From the cell containing the given text, extract its center point as [X, Y] coordinate. 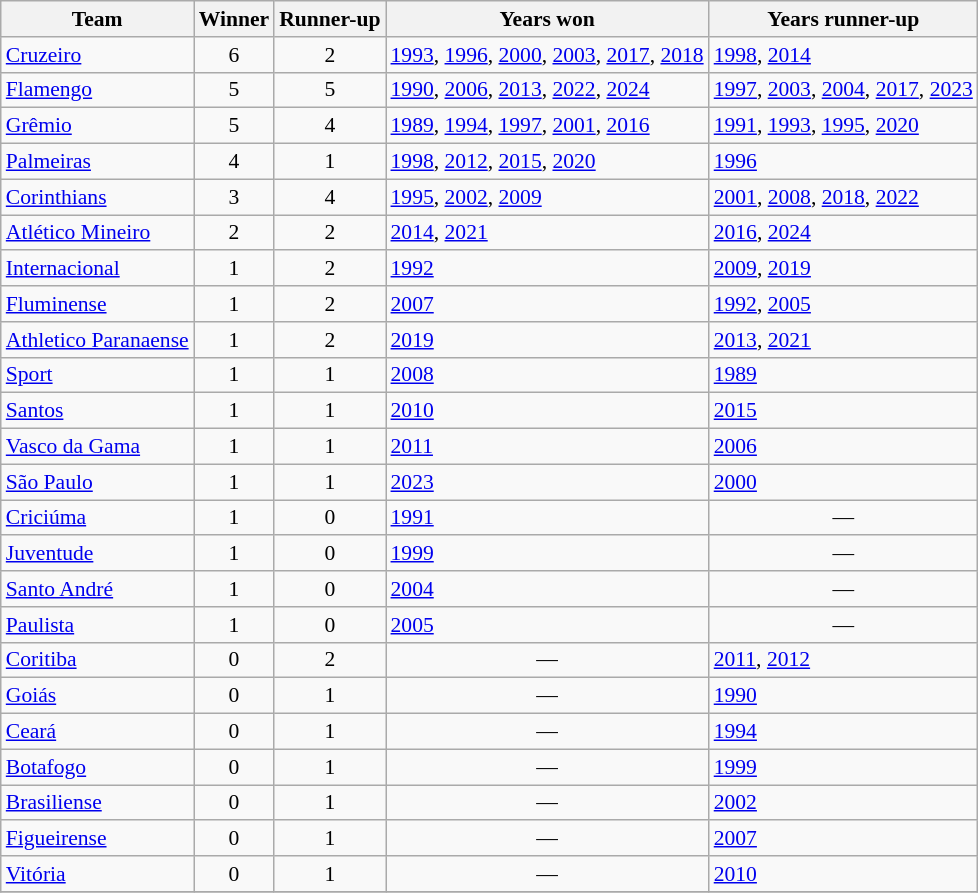
Sport [98, 375]
2005 [548, 625]
Paulista [98, 625]
Team [98, 19]
3 [234, 197]
1991, 1993, 1995, 2020 [844, 126]
2001, 2008, 2018, 2022 [844, 197]
Fluminense [98, 304]
2002 [844, 803]
Botafogo [98, 767]
Winner [234, 19]
2008 [548, 375]
1993, 1996, 2000, 2003, 2017, 2018 [548, 55]
Santos [98, 411]
Vasco da Gama [98, 447]
1989 [844, 375]
2014, 2021 [548, 233]
Santo André [98, 589]
Years runner-up [844, 19]
Atlético Mineiro [98, 233]
2009, 2019 [844, 269]
2019 [548, 340]
1998, 2012, 2015, 2020 [548, 162]
Figueirense [98, 839]
Goiás [98, 696]
1989, 1994, 1997, 2001, 2016 [548, 126]
Vitória [98, 874]
Corinthians [98, 197]
2016, 2024 [844, 233]
Palmeiras [98, 162]
1995, 2002, 2009 [548, 197]
2023 [548, 482]
Cruzeiro [98, 55]
1992 [548, 269]
São Paulo [98, 482]
Grêmio [98, 126]
Ceará [98, 732]
1992, 2005 [844, 304]
1994 [844, 732]
1998, 2014 [844, 55]
2015 [844, 411]
Coritiba [98, 660]
Flamengo [98, 90]
Brasiliense [98, 803]
1990, 2006, 2013, 2022, 2024 [548, 90]
1990 [844, 696]
Athletico Paranaense [98, 340]
Runner-up [330, 19]
2011, 2012 [844, 660]
1991 [548, 518]
Years won [548, 19]
2013, 2021 [844, 340]
Criciúma [98, 518]
1997, 2003, 2004, 2017, 2023 [844, 90]
2004 [548, 589]
2006 [844, 447]
Internacional [98, 269]
6 [234, 55]
Juventude [98, 554]
2000 [844, 482]
2011 [548, 447]
1996 [844, 162]
